Search for the cell housing the specified text and yield its (x, y) center coordinate. 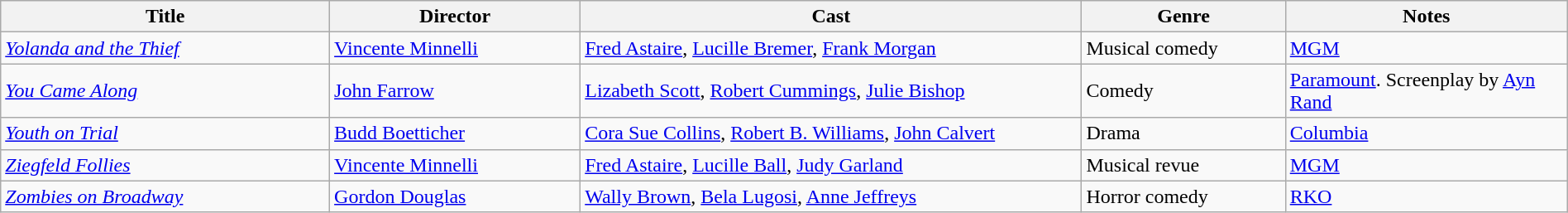
Gordon Douglas (455, 196)
Budd Boetticher (455, 133)
Musical comedy (1183, 48)
Comedy (1183, 91)
RKO (1426, 196)
Notes (1426, 17)
Title (165, 17)
Musical revue (1183, 165)
Yolanda and the Thief (165, 48)
Youth on Trial (165, 133)
Director (455, 17)
Horror comedy (1183, 196)
Paramount. Screenplay by Ayn Rand (1426, 91)
Fred Astaire, Lucille Ball, Judy Garland (831, 165)
Cora Sue Collins, Robert B. Williams, John Calvert (831, 133)
Zombies on Broadway (165, 196)
John Farrow (455, 91)
Ziegfeld Follies (165, 165)
Lizabeth Scott, Robert Cummings, Julie Bishop (831, 91)
You Came Along (165, 91)
Genre (1183, 17)
Cast (831, 17)
Drama (1183, 133)
Fred Astaire, Lucille Bremer, Frank Morgan (831, 48)
Wally Brown, Bela Lugosi, Anne Jeffreys (831, 196)
Columbia (1426, 133)
